Pinpoint the cell where the given text exists, returning its (x, y) midpoint coordinate. 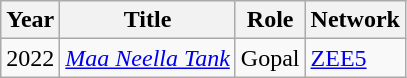
Maa Neella Tank (148, 58)
Network (355, 20)
Year (30, 20)
ZEE5 (355, 58)
2022 (30, 58)
Title (148, 20)
Gopal (270, 58)
Role (270, 20)
